Return the [x, y] coordinate for the center point of the cell that contains the specified text.  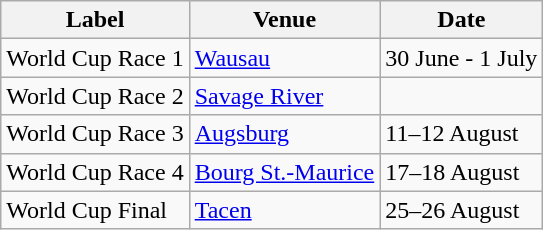
Wausau [284, 58]
17–18 August [462, 172]
World Cup Final [95, 210]
Date [462, 20]
25–26 August [462, 210]
World Cup Race 2 [95, 96]
World Cup Race 1 [95, 58]
Venue [284, 20]
World Cup Race 4 [95, 172]
World Cup Race 3 [95, 134]
Bourg St.-Maurice [284, 172]
30 June - 1 July [462, 58]
11–12 August [462, 134]
Savage River [284, 96]
Label [95, 20]
Augsburg [284, 134]
Tacen [284, 210]
